Search for the cell housing the specified text and yield its (x, y) center coordinate. 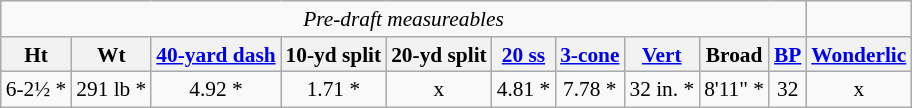
Wonderlic (858, 55)
Ht (36, 55)
3-cone (590, 55)
20 ss (524, 55)
1.71 * (334, 90)
40-yard dash (216, 55)
Wt (111, 55)
32 in. * (662, 90)
Vert (662, 55)
6-2½ * (36, 90)
291 lb * (111, 90)
BP (788, 55)
10-yd split (334, 55)
Pre-draft measureables (404, 19)
7.78 * (590, 90)
4.92 * (216, 90)
8'11" * (734, 90)
20-yd split (439, 55)
Broad (734, 55)
32 (788, 90)
4.81 * (524, 90)
